Return the (X, Y) coordinate for the center point of the cell that contains the specified text.  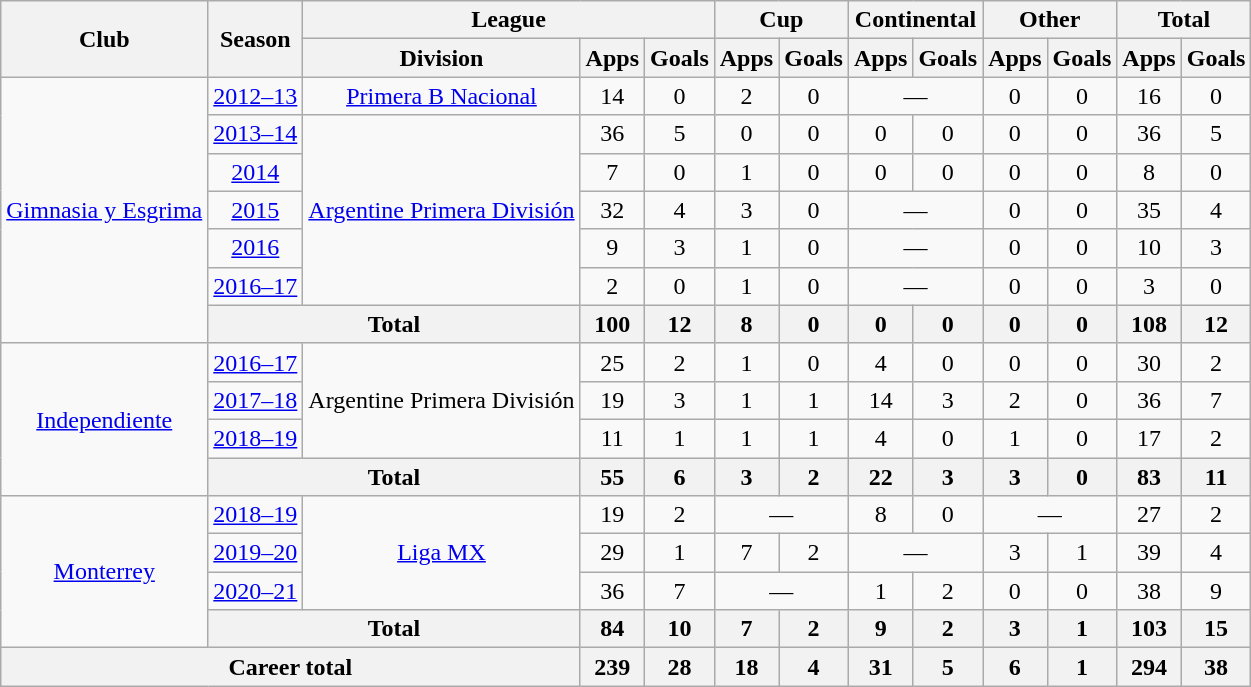
29 (612, 553)
2015 (256, 210)
27 (1149, 515)
35 (1149, 210)
Other (1050, 20)
294 (1149, 667)
Season (256, 39)
2019–20 (256, 553)
Continental (915, 20)
League (508, 20)
31 (880, 667)
Cup (781, 20)
103 (1149, 629)
Monterrey (104, 572)
39 (1149, 553)
Primera B Nacional (442, 96)
30 (1149, 362)
Independiente (104, 419)
55 (612, 477)
2017–18 (256, 400)
2012–13 (256, 96)
28 (680, 667)
25 (612, 362)
Liga MX (442, 553)
16 (1149, 96)
Gimnasia y Esgrima (104, 210)
83 (1149, 477)
17 (1149, 438)
2013–14 (256, 134)
84 (612, 629)
2020–21 (256, 591)
15 (1216, 629)
32 (612, 210)
Career total (290, 667)
100 (612, 324)
Club (104, 39)
22 (880, 477)
239 (612, 667)
2014 (256, 172)
Division (442, 58)
2016 (256, 248)
108 (1149, 324)
18 (746, 667)
